Search for the cell housing the specified text and yield its (X, Y) center coordinate. 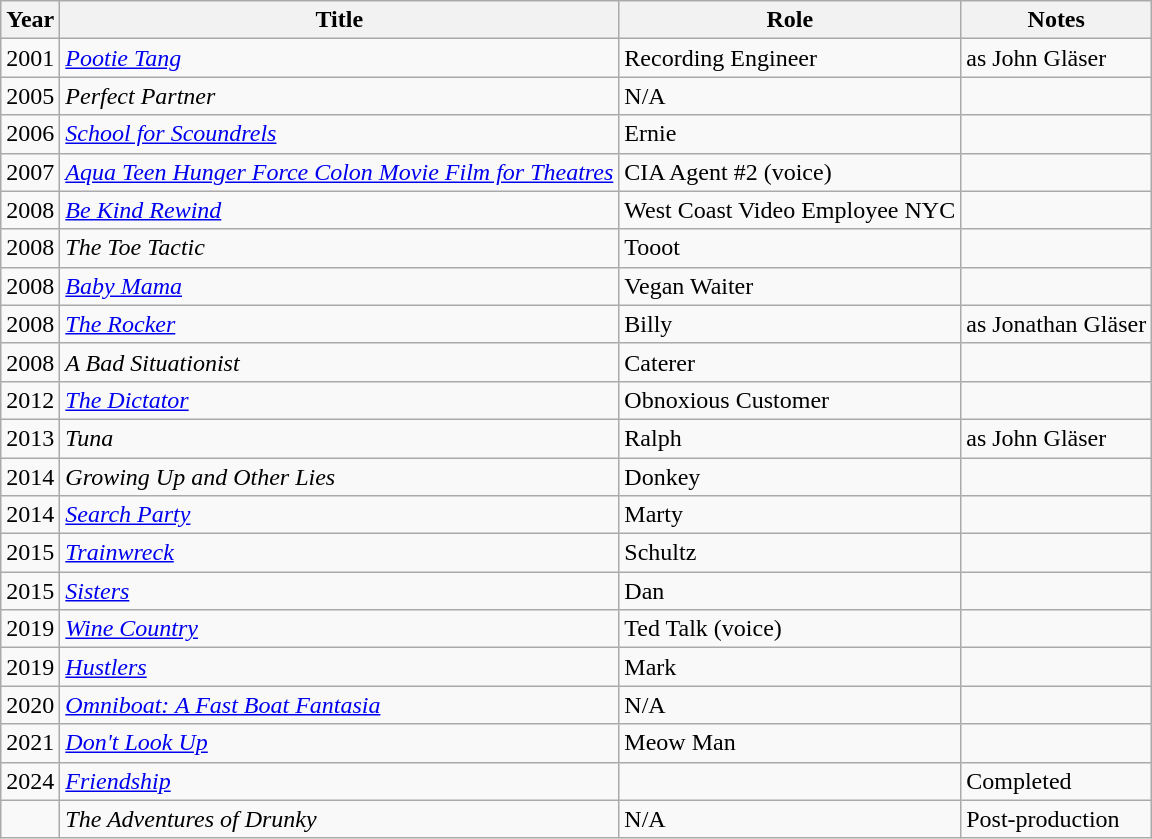
Aqua Teen Hunger Force Colon Movie Film for Theatres (340, 172)
Search Party (340, 515)
Friendship (340, 781)
The Adventures of Drunky (340, 819)
Recording Engineer (790, 58)
Trainwreck (340, 553)
Caterer (790, 362)
Mark (790, 667)
A Bad Situationist (340, 362)
2024 (30, 781)
Meow Man (790, 743)
Vegan Waiter (790, 286)
Marty (790, 515)
Wine Country (340, 629)
The Toe Tactic (340, 248)
Title (340, 20)
2005 (30, 96)
Obnoxious Customer (790, 400)
Tuna (340, 438)
Ernie (790, 134)
School for Scoundrels (340, 134)
Perfect Partner (340, 96)
Donkey (790, 477)
Be Kind Rewind (340, 210)
2021 (30, 743)
The Rocker (340, 324)
Ralph (790, 438)
2012 (30, 400)
2001 (30, 58)
2020 (30, 705)
Completed (1056, 781)
Sisters (340, 591)
Hustlers (340, 667)
Ted Talk (voice) (790, 629)
2013 (30, 438)
The Dictator (340, 400)
Baby Mama (340, 286)
Notes (1056, 20)
Post-production (1056, 819)
2006 (30, 134)
West Coast Video Employee NYC (790, 210)
Growing Up and Other Lies (340, 477)
Pootie Tang (340, 58)
CIA Agent #2 (voice) (790, 172)
Tooot (790, 248)
2007 (30, 172)
Schultz (790, 553)
Billy (790, 324)
Dan (790, 591)
as Jonathan Gläser (1056, 324)
Omniboat: A Fast Boat Fantasia (340, 705)
Role (790, 20)
Year (30, 20)
Don't Look Up (340, 743)
